Extract the [X, Y] coordinate from the center of the cell holding the provided text.  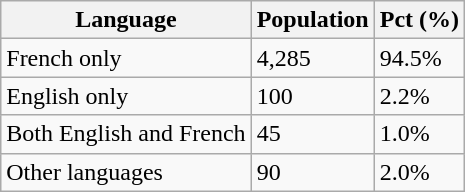
English only [126, 96]
Language [126, 20]
94.5% [419, 58]
4,285 [312, 58]
2.2% [419, 96]
Pct (%) [419, 20]
Both English and French [126, 134]
1.0% [419, 134]
Population [312, 20]
French only [126, 58]
100 [312, 96]
2.0% [419, 172]
90 [312, 172]
Other languages [126, 172]
45 [312, 134]
